Identify which cell holds the provided text, then report its (x, y) central coordinate. 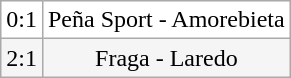
Fraga - Laredo (166, 58)
2:1 (22, 58)
0:1 (22, 20)
Peña Sport - Amorebieta (166, 20)
